Capture the cell that displays the provided text and extract its (x, y) central coordinate. 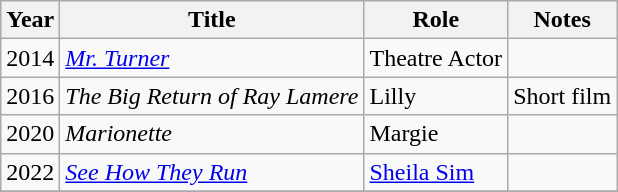
Sheila Sim (436, 172)
Mr. Turner (212, 58)
2020 (30, 134)
Short film (562, 96)
Margie (436, 134)
Theatre Actor (436, 58)
Role (436, 20)
The Big Return of Ray Lamere (212, 96)
Year (30, 20)
Marionette (212, 134)
Notes (562, 20)
Lilly (436, 96)
See How They Run (212, 172)
2014 (30, 58)
2022 (30, 172)
Title (212, 20)
2016 (30, 96)
